Provide the (x, y) coordinate of the cell's center where the given text is located.  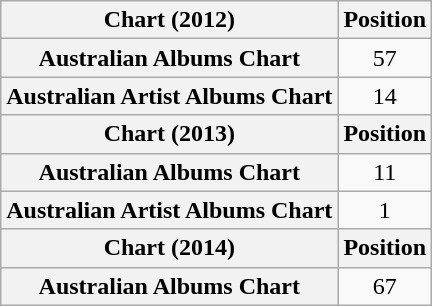
67 (385, 286)
Chart (2014) (170, 248)
57 (385, 58)
1 (385, 210)
14 (385, 96)
Chart (2013) (170, 134)
Chart (2012) (170, 20)
11 (385, 172)
